Scan for the cell matching the given text and deliver its [X, Y] coordinate at center. 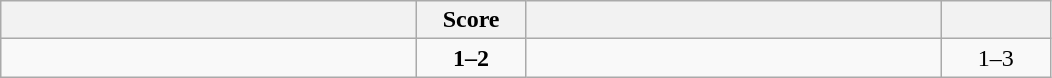
1–3 [996, 58]
1–2 [472, 58]
Score [472, 20]
